Pinpoint the cell where the given text exists, returning its [x, y] midpoint coordinate. 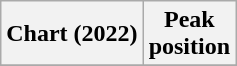
Chart (2022) [72, 34]
Peakposition [189, 34]
